Detect which cell encompasses the target text, then output its (X, Y) center coordinate. 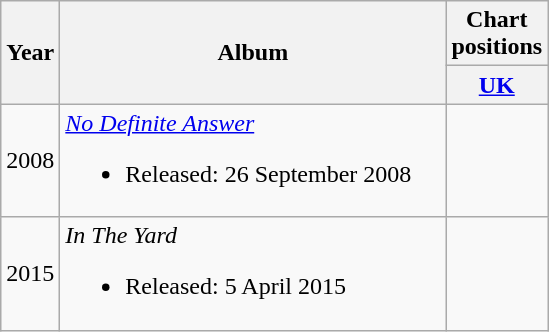
Album (253, 52)
Chart positions (497, 34)
2008 (30, 160)
2015 (30, 274)
Year (30, 52)
No Definite AnswerReleased: 26 September 2008 (253, 160)
UK (497, 85)
In The YardReleased: 5 April 2015 (253, 274)
